Extract the [x, y] coordinate from the center of the cell holding the provided text.  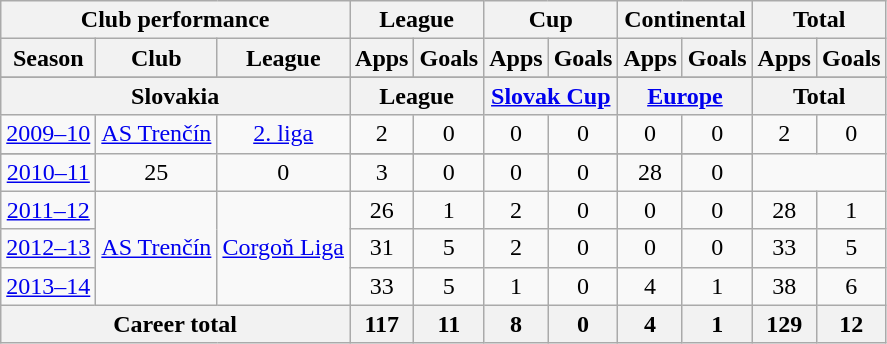
117 [382, 324]
2012–13 [48, 248]
26 [382, 210]
3 [382, 172]
31 [382, 248]
129 [784, 324]
Career total [176, 324]
2009–10 [48, 134]
11 [449, 324]
Continental [685, 20]
12 [851, 324]
8 [516, 324]
Season [48, 58]
Club performance [176, 20]
38 [784, 286]
Slovak Cup [551, 96]
2013–14 [48, 286]
Club [156, 58]
Europe [685, 96]
2. liga [284, 134]
25 [156, 172]
2011–12 [48, 210]
Cup [551, 20]
Corgoň Liga [284, 248]
6 [851, 286]
2010–11 [48, 172]
Slovakia [176, 96]
